Output the (X, Y) coordinate of the center of the cell containing the given text.  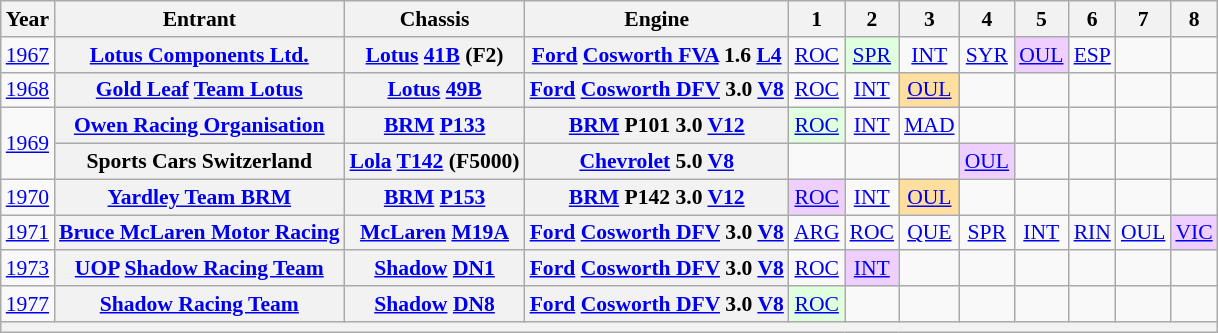
BRM P101 3.0 V12 (657, 126)
VIC (1194, 233)
5 (1041, 19)
BRM P153 (435, 197)
3 (930, 19)
2 (872, 19)
Lotus Components Ltd. (199, 55)
1969 (28, 144)
Lotus 41B (F2) (435, 55)
Sports Cars Switzerland (199, 162)
MAD (930, 126)
Entrant (199, 19)
SYR (987, 55)
8 (1194, 19)
Owen Racing Organisation (199, 126)
Lola T142 (F5000) (435, 162)
Gold Leaf Team Lotus (199, 90)
ARG (817, 233)
1971 (28, 233)
Bruce McLaren Motor Racing (199, 233)
1 (817, 19)
BRM P133 (435, 126)
6 (1092, 19)
Lotus 49B (435, 90)
Engine (657, 19)
Shadow DN8 (435, 304)
Shadow Racing Team (199, 304)
4 (987, 19)
1967 (28, 55)
UOP Shadow Racing Team (199, 269)
Yardley Team BRM (199, 197)
1968 (28, 90)
BRM P142 3.0 V12 (657, 197)
RIN (1092, 233)
1970 (28, 197)
1977 (28, 304)
7 (1143, 19)
QUE (930, 233)
McLaren M19A (435, 233)
ESP (1092, 55)
Chassis (435, 19)
1973 (28, 269)
Year (28, 19)
Ford Cosworth FVA 1.6 L4 (657, 55)
Shadow DN1 (435, 269)
Chevrolet 5.0 V8 (657, 162)
